Provide the (x, y) coordinate of the cell's center where the given text is located.  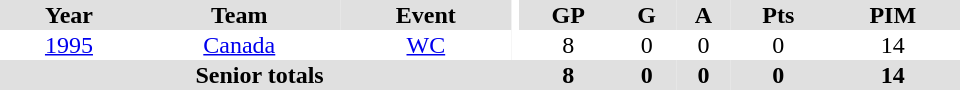
WC (426, 45)
PIM (893, 15)
Pts (778, 15)
Senior totals (260, 75)
Year (69, 15)
Canada (240, 45)
1995 (69, 45)
A (704, 15)
GP (568, 15)
G (646, 15)
Team (240, 15)
Event (426, 15)
